Find where the given text appears and provide that cell's center as [X, Y] coordinate. 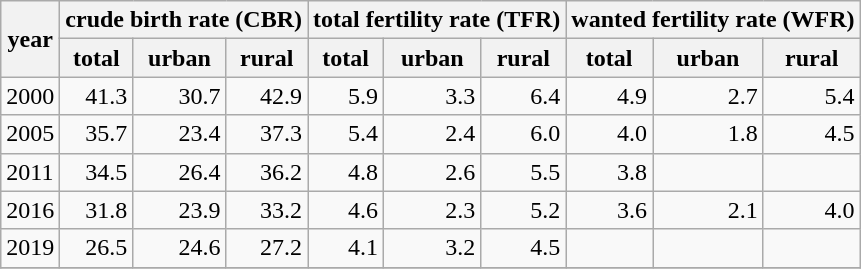
3.3 [432, 96]
27.2 [266, 248]
33.2 [266, 210]
4.8 [346, 172]
30.7 [180, 96]
2016 [30, 210]
23.9 [180, 210]
23.4 [180, 134]
2.7 [708, 96]
crude birth rate (CBR) [184, 20]
2.6 [432, 172]
2.1 [708, 210]
2.3 [432, 210]
year [30, 39]
26.4 [180, 172]
41.3 [96, 96]
2.4 [432, 134]
total fertility rate (TFR) [437, 20]
wanted fertility rate (WFR) [713, 20]
34.5 [96, 172]
31.8 [96, 210]
3.2 [432, 248]
4.1 [346, 248]
3.8 [610, 172]
1.8 [708, 134]
42.9 [266, 96]
5.2 [524, 210]
35.7 [96, 134]
2000 [30, 96]
4.6 [346, 210]
36.2 [266, 172]
4.9 [610, 96]
6.0 [524, 134]
24.6 [180, 248]
2011 [30, 172]
3.6 [610, 210]
37.3 [266, 134]
2005 [30, 134]
5.5 [524, 172]
5.9 [346, 96]
6.4 [524, 96]
2019 [30, 248]
26.5 [96, 248]
